Identify which cell holds the provided text, then report its [x, y] central coordinate. 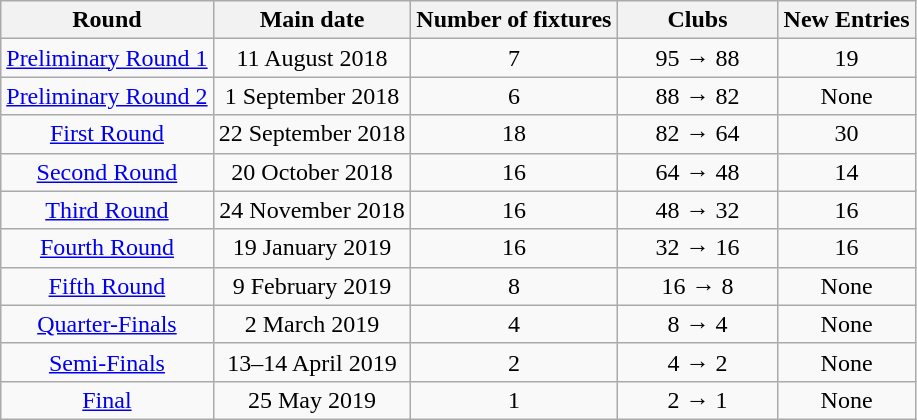
Main date [312, 20]
Final [107, 400]
19 January 2019 [312, 248]
Clubs [698, 20]
Fifth Round [107, 286]
14 [846, 172]
2 March 2019 [312, 324]
11 August 2018 [312, 58]
30 [846, 134]
20 October 2018 [312, 172]
95 → 88 [698, 58]
1 [514, 400]
Quarter-Finals [107, 324]
Preliminary Round 2 [107, 96]
8 [514, 286]
48 → 32 [698, 210]
First Round [107, 134]
2 → 1 [698, 400]
Number of fixtures [514, 20]
88 → 82 [698, 96]
New Entries [846, 20]
24 November 2018 [312, 210]
Third Round [107, 210]
Preliminary Round 1 [107, 58]
64 → 48 [698, 172]
32 → 16 [698, 248]
6 [514, 96]
25 May 2019 [312, 400]
2 [514, 362]
9 February 2019 [312, 286]
13–14 April 2019 [312, 362]
Round [107, 20]
Second Round [107, 172]
Fourth Round [107, 248]
22 September 2018 [312, 134]
18 [514, 134]
19 [846, 58]
7 [514, 58]
4 [514, 324]
16 → 8 [698, 286]
1 September 2018 [312, 96]
Semi-Finals [107, 362]
4 → 2 [698, 362]
82 → 64 [698, 134]
8 → 4 [698, 324]
